Determine the [X, Y] coordinate at the center of the cell enclosing the given text.  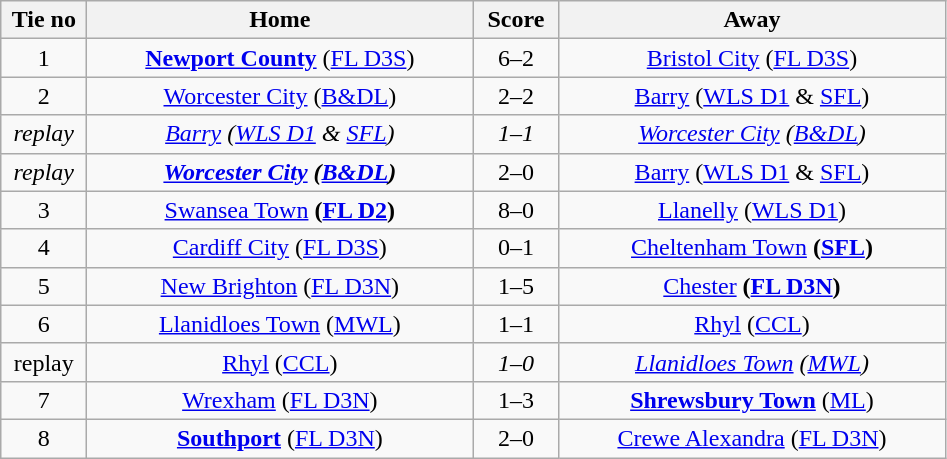
Score [516, 20]
1–5 [516, 286]
Tie no [44, 20]
New Brighton (FL D3N) [280, 286]
Wrexham (FL D3N) [280, 400]
1–0 [516, 362]
5 [44, 286]
Swansea Town (FL D2) [280, 210]
Bristol City (FL D3S) [752, 58]
Llanelly (WLS D1) [752, 210]
3 [44, 210]
Crewe Alexandra (FL D3N) [752, 438]
2 [44, 96]
Shrewsbury Town (ML) [752, 400]
Cheltenham Town (SFL) [752, 248]
6 [44, 324]
Chester (FL D3N) [752, 286]
Southport (FL D3N) [280, 438]
Away [752, 20]
1 [44, 58]
8–0 [516, 210]
Newport County (FL D3S) [280, 58]
6–2 [516, 58]
1–3 [516, 400]
8 [44, 438]
4 [44, 248]
Cardiff City (FL D3S) [280, 248]
Home [280, 20]
7 [44, 400]
0–1 [516, 248]
2–2 [516, 96]
